Capture the cell that displays the provided text and extract its [x, y] central coordinate. 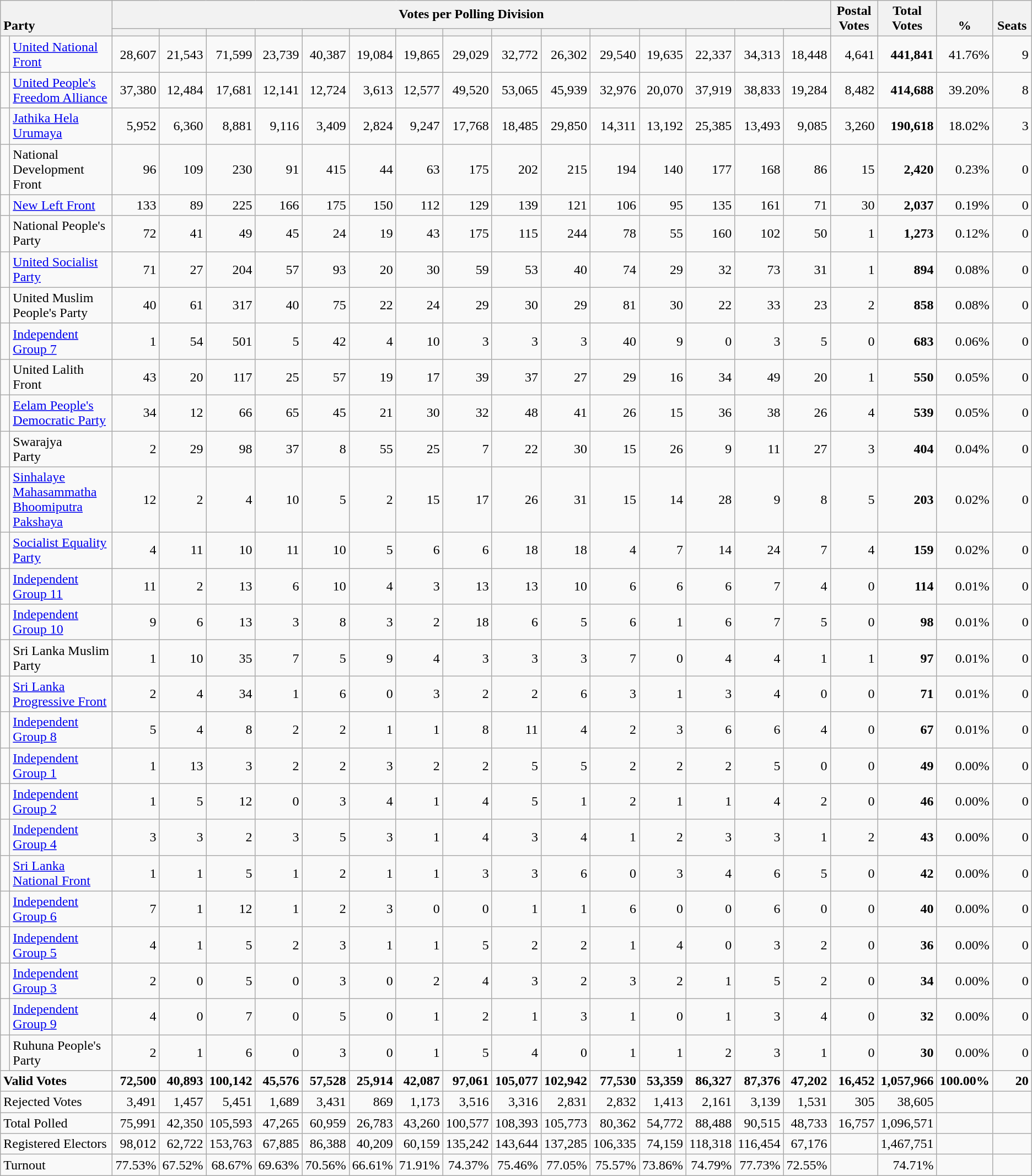
60,159 [419, 1144]
114 [907, 587]
441,841 [907, 54]
33 [759, 305]
21,543 [183, 54]
26,302 [566, 54]
415 [325, 169]
Independent Group 10 [61, 622]
133 [136, 205]
95 [663, 205]
137,285 [566, 1144]
12,484 [183, 90]
0.04% [965, 449]
2,832 [614, 1102]
73 [759, 269]
317 [230, 305]
69.63% [279, 1165]
0.23% [965, 169]
39.20% [965, 90]
18.02% [965, 126]
102,942 [566, 1081]
202 [516, 169]
139 [516, 205]
United Muslim People's Party [61, 305]
81 [614, 305]
108,393 [516, 1123]
53,065 [516, 90]
683 [907, 341]
96 [136, 169]
20,070 [663, 90]
3,139 [759, 1102]
United Lalith Front [61, 377]
Registered Electors [56, 1144]
Sri Lanka Muslim Party [61, 658]
8,881 [230, 126]
61 [183, 305]
74.71% [907, 1165]
Votes per Polling Division [471, 14]
Total Polled [56, 1123]
25,914 [373, 1081]
97,061 [467, 1081]
116,454 [759, 1144]
12,141 [279, 90]
89 [183, 205]
404 [907, 449]
United Socialist Party [61, 269]
72.55% [807, 1165]
37,919 [711, 90]
74.79% [711, 1165]
4,641 [854, 54]
77.53% [136, 1165]
74 [614, 269]
SwarajyaParty [61, 449]
106 [614, 205]
45,939 [566, 90]
Sinhalaye Mahasammatha Bhoomiputra Pakshaya [61, 500]
105,593 [230, 1123]
22,337 [711, 54]
77,530 [614, 1081]
100,577 [467, 1123]
12,724 [325, 90]
129 [467, 205]
90,515 [759, 1123]
894 [907, 269]
66.61% [373, 1165]
550 [907, 377]
244 [566, 234]
40,893 [183, 1081]
16,452 [854, 1081]
PostalVotes [854, 19]
160 [711, 234]
% [965, 19]
37,380 [136, 90]
150 [373, 205]
91 [279, 169]
1,467,751 [907, 1144]
National People's Party [61, 234]
6,360 [183, 126]
305 [854, 1102]
66 [230, 412]
National Development Front [61, 169]
75,991 [136, 1123]
168 [759, 169]
49,520 [467, 90]
Ruhuna People's Party [61, 1052]
177 [711, 169]
35 [230, 658]
2,831 [566, 1102]
159 [907, 550]
67,176 [807, 1144]
194 [614, 169]
53,359 [663, 1081]
102 [759, 234]
48 [516, 412]
47,265 [279, 1123]
3,431 [325, 1102]
41.76% [965, 54]
16 [663, 377]
13,493 [759, 126]
105,077 [516, 1081]
Valid Votes [56, 1081]
3,613 [373, 90]
74.37% [467, 1165]
190,618 [907, 126]
230 [230, 169]
25,385 [711, 126]
0.06% [965, 341]
Turnout [56, 1165]
65 [279, 412]
Independent Group 8 [61, 730]
9,085 [807, 126]
105,773 [566, 1123]
Independent Group 5 [61, 945]
63 [419, 169]
Independent Group 6 [61, 909]
72 [136, 234]
Eelam People's Democratic Party [61, 412]
135 [711, 205]
54 [183, 341]
70.56% [325, 1165]
53 [516, 269]
60,959 [325, 1123]
106,335 [614, 1144]
109 [183, 169]
204 [230, 269]
203 [907, 500]
32,772 [516, 54]
Party [56, 19]
18,485 [516, 126]
5,451 [230, 1102]
2,161 [711, 1102]
75.57% [614, 1165]
9,116 [279, 126]
1,531 [807, 1102]
Independent Group 7 [61, 341]
67,885 [279, 1144]
12,577 [419, 90]
9,247 [419, 126]
8,482 [854, 90]
153,763 [230, 1144]
3,409 [325, 126]
3,260 [854, 126]
215 [566, 169]
121 [566, 205]
Independent Group 11 [61, 587]
39 [467, 377]
86,327 [711, 1081]
74,159 [663, 1144]
98,012 [136, 1144]
40,209 [373, 1144]
Total Votes [907, 19]
3,516 [467, 1102]
17,681 [230, 90]
3,491 [136, 1102]
42,350 [183, 1123]
1,273 [907, 234]
166 [279, 205]
29,029 [467, 54]
0.12% [965, 234]
75.46% [516, 1165]
1,096,571 [907, 1123]
88,488 [711, 1123]
1,173 [419, 1102]
Independent Group 4 [61, 837]
45,576 [279, 1081]
13,192 [663, 126]
71.91% [419, 1165]
19,084 [373, 54]
United National Front [61, 54]
80,362 [614, 1123]
68.67% [230, 1165]
87,376 [759, 1081]
78 [614, 234]
539 [907, 412]
17,768 [467, 126]
117 [230, 377]
32,976 [614, 90]
23,739 [279, 54]
100,142 [230, 1081]
Socialist Equality Party [61, 550]
858 [907, 305]
46 [907, 802]
14,311 [614, 126]
21 [373, 412]
Sri Lanka Progressive Front [61, 694]
19,635 [663, 54]
1,689 [279, 1102]
23 [807, 305]
67.52% [183, 1165]
44 [373, 169]
40,387 [325, 54]
38 [759, 412]
28,607 [136, 54]
48,733 [807, 1123]
1,413 [663, 1102]
Independent Group 9 [61, 1017]
47,202 [807, 1081]
0.19% [965, 205]
71,599 [230, 54]
869 [373, 1102]
19,865 [419, 54]
97 [907, 658]
1,057,966 [907, 1081]
2,824 [373, 126]
38,833 [759, 90]
29,850 [566, 126]
135,242 [467, 1144]
Seats [1012, 19]
115 [516, 234]
86,388 [325, 1144]
Independent Group 1 [61, 765]
3,316 [516, 1102]
United People's Freedom Alliance [61, 90]
100.00% [965, 1081]
29,540 [614, 54]
50 [807, 234]
225 [230, 205]
43,260 [419, 1123]
59 [467, 269]
77.05% [566, 1165]
2,420 [907, 169]
New Left Front [61, 205]
62,722 [183, 1144]
2,037 [907, 205]
140 [663, 169]
Jathika Hela Urumaya [61, 126]
75 [325, 305]
54,772 [663, 1123]
77.73% [759, 1165]
73.86% [663, 1165]
57,528 [325, 1081]
38,605 [907, 1102]
93 [325, 269]
1,457 [183, 1102]
Rejected Votes [56, 1102]
72,500 [136, 1081]
Sri Lanka National Front [61, 873]
143,644 [516, 1144]
26,783 [373, 1123]
34,313 [759, 54]
28 [711, 500]
16,757 [854, 1123]
112 [419, 205]
501 [230, 341]
42,087 [419, 1081]
19,284 [807, 90]
5,952 [136, 126]
414,688 [907, 90]
Independent Group 3 [61, 980]
86 [807, 169]
67 [907, 730]
Independent Group 2 [61, 802]
161 [759, 205]
18,448 [807, 54]
118,318 [711, 1144]
